From the cell containing the given text, extract its center point as (X, Y) coordinate. 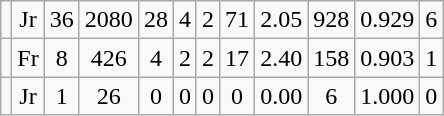
2080 (108, 20)
2.40 (282, 58)
158 (332, 58)
28 (156, 20)
8 (62, 58)
2.05 (282, 20)
Fr (28, 58)
26 (108, 96)
17 (238, 58)
0.00 (282, 96)
36 (62, 20)
426 (108, 58)
71 (238, 20)
0.903 (388, 58)
1.000 (388, 96)
0.929 (388, 20)
928 (332, 20)
